From the cell containing the given text, extract its center point as [x, y] coordinate. 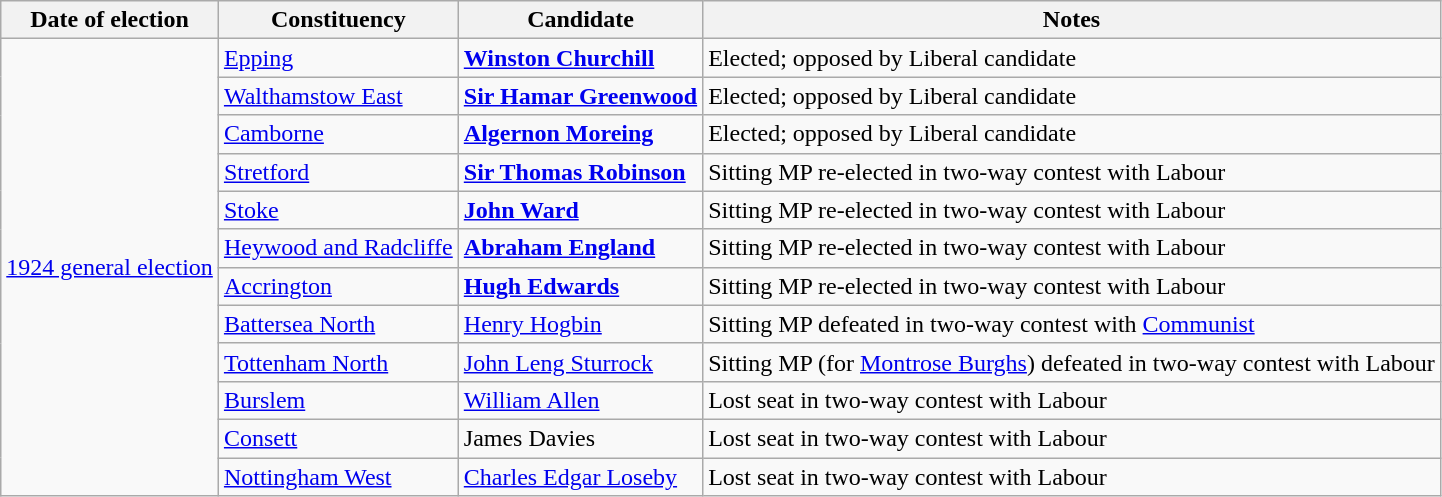
Consett [338, 438]
Tottenham North [338, 362]
Algernon Moreing [580, 134]
Notes [1072, 20]
1924 general election [110, 268]
Candidate [580, 20]
Stretford [338, 172]
James Davies [580, 438]
Epping [338, 58]
John Ward [580, 210]
Nottingham West [338, 477]
William Allen [580, 400]
Stoke [338, 210]
Burslem [338, 400]
Camborne [338, 134]
Date of election [110, 20]
Abraham England [580, 248]
Sitting MP (for Montrose Burghs) defeated in two-way contest with Labour [1072, 362]
Winston Churchill [580, 58]
Heywood and Radcliffe [338, 248]
Charles Edgar Loseby [580, 477]
Sir Hamar Greenwood [580, 96]
Accrington [338, 286]
John Leng Sturrock [580, 362]
Constituency [338, 20]
Battersea North [338, 324]
Sir Thomas Robinson [580, 172]
Henry Hogbin [580, 324]
Hugh Edwards [580, 286]
Sitting MP defeated in two-way contest with Communist [1072, 324]
Walthamstow East [338, 96]
